Scan for the cell matching the given text and deliver its (x, y) coordinate at center. 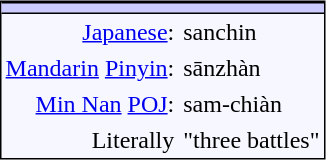
"three battles" (252, 140)
sānzhàn (252, 68)
Japanese: (90, 32)
sam-chiàn (252, 104)
Min Nan POJ: (90, 104)
Mandarin Pinyin: (90, 68)
sanchin (252, 32)
Literally (90, 140)
